For the text-containing cell, return its midpoint in [X, Y] coordinate format. 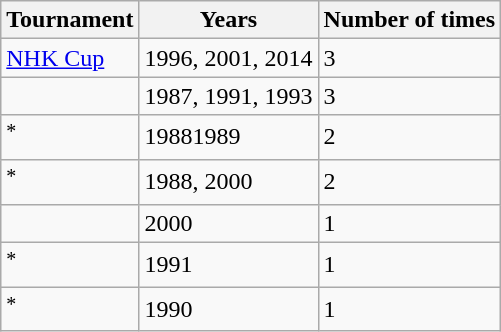
1988, 2000 [228, 182]
19881989 [228, 138]
Tournament [70, 20]
1991 [228, 264]
1987, 1991, 1993 [228, 96]
Number of times [410, 20]
1996, 2001, 2014 [228, 58]
NHK Cup [70, 58]
Years [228, 20]
1990 [228, 310]
2000 [228, 223]
